Output the (X, Y) coordinate of the center of the cell containing the given text.  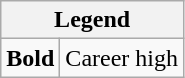
Bold (30, 58)
Career high (122, 58)
Legend (92, 20)
